Return the [X, Y] coordinate for the center point of the cell that contains the specified text.  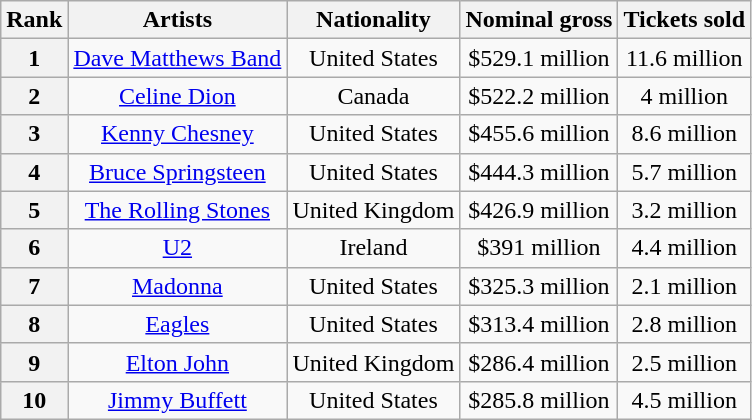
$313.4 million [539, 324]
11.6 million [684, 58]
4.5 million [684, 400]
$426.9 million [539, 210]
Jimmy Buffett [178, 400]
Nominal gross [539, 20]
3.2 million [684, 210]
$285.8 million [539, 400]
4 [34, 172]
Bruce Springsteen [178, 172]
7 [34, 286]
Nationality [374, 20]
5 [34, 210]
8.6 million [684, 134]
Celine Dion [178, 96]
4.4 million [684, 248]
$529.1 million [539, 58]
$522.2 million [539, 96]
Tickets sold [684, 20]
Ireland [374, 248]
Artists [178, 20]
5.7 million [684, 172]
Dave Matthews Band [178, 58]
2.1 million [684, 286]
Canada [374, 96]
Madonna [178, 286]
$444.3 million [539, 172]
2 [34, 96]
$286.4 million [539, 362]
2.5 million [684, 362]
The Rolling Stones [178, 210]
10 [34, 400]
3 [34, 134]
U2 [178, 248]
9 [34, 362]
2.8 million [684, 324]
4 million [684, 96]
$391 million [539, 248]
Elton John [178, 362]
$325.3 million [539, 286]
1 [34, 58]
Eagles [178, 324]
Kenny Chesney [178, 134]
$455.6 million [539, 134]
Rank [34, 20]
6 [34, 248]
8 [34, 324]
